Scan for the cell matching the given text and deliver its [X, Y] coordinate at center. 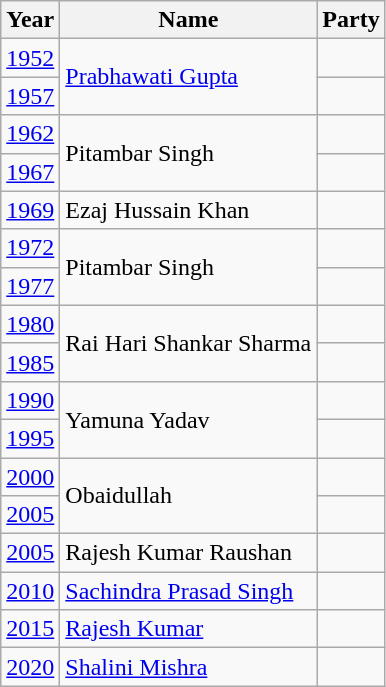
1952 [30, 58]
2020 [30, 667]
1957 [30, 96]
Obaidullah [188, 496]
Ezaj Hussain Khan [188, 210]
1995 [30, 438]
1972 [30, 248]
1985 [30, 362]
2000 [30, 477]
Year [30, 20]
Rajesh Kumar Raushan [188, 553]
Sachindra Prasad Singh [188, 591]
1962 [30, 134]
Yamuna Yadav [188, 419]
Shalini Mishra [188, 667]
1980 [30, 324]
2015 [30, 629]
1990 [30, 400]
Rai Hari Shankar Sharma [188, 343]
2010 [30, 591]
Rajesh Kumar [188, 629]
1969 [30, 210]
Party [351, 20]
Prabhawati Gupta [188, 77]
1977 [30, 286]
1967 [30, 172]
Name [188, 20]
